Determine the (x, y) coordinate at the center of the cell enclosing the given text.  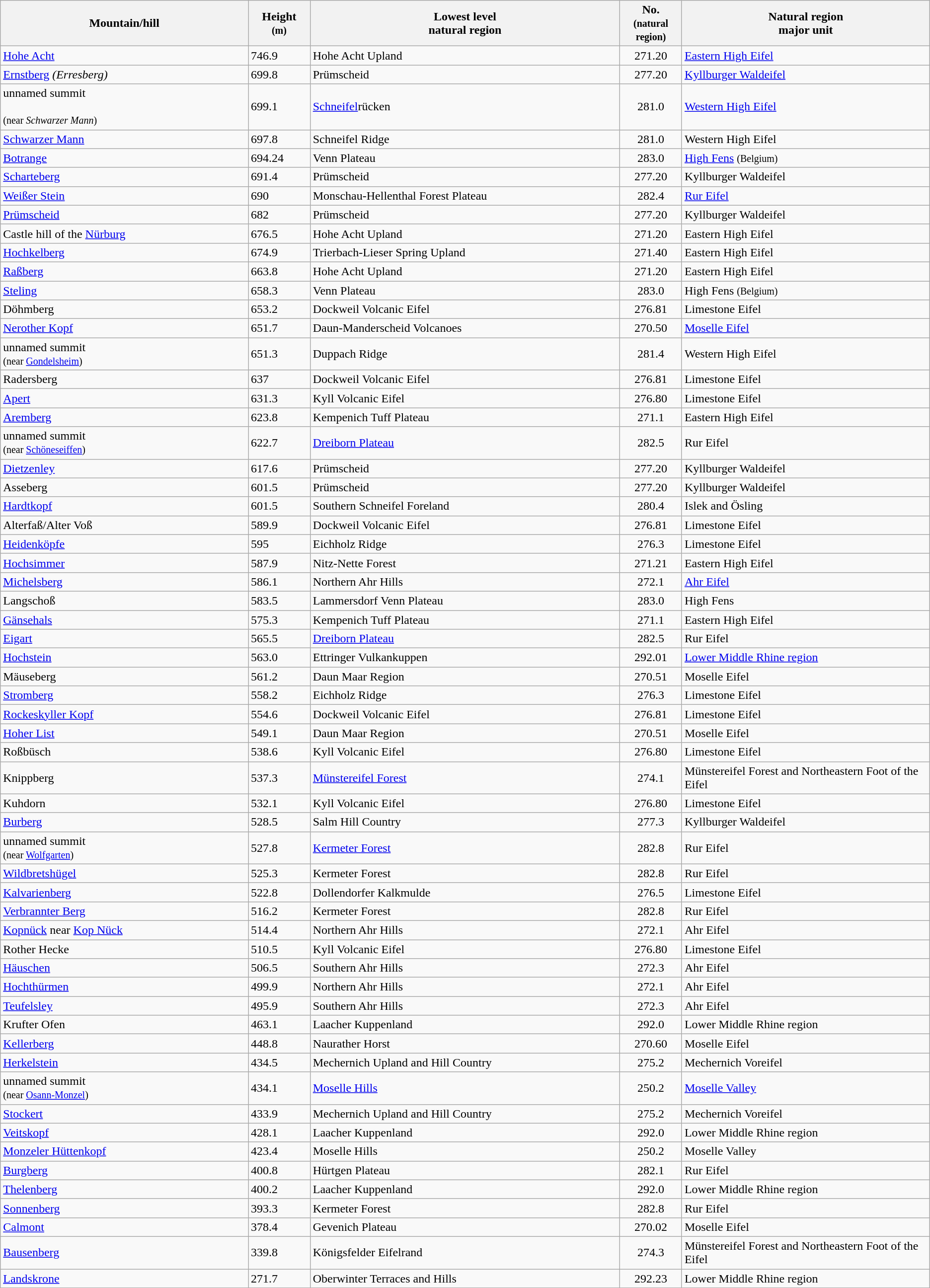
510.5 (279, 949)
448.8 (279, 1044)
Hochsimmer (124, 563)
658.3 (279, 291)
292.23 (651, 1278)
532.1 (279, 803)
282.4 (651, 196)
565.5 (279, 639)
Lammersdorf Venn Plateau (465, 601)
unnamed summit(near Wolfgarten) (124, 847)
583.5 (279, 601)
434.5 (279, 1062)
Landskrone (124, 1278)
Verbrannter Berg (124, 911)
Dollendorfer Kalkmulde (465, 892)
271.21 (651, 563)
unnamed summit(near Osann-Monzel) (124, 1088)
Botrange (124, 158)
Apert (124, 398)
339.8 (279, 1253)
Hürtgen Plateau (465, 1170)
Hochthürmen (124, 987)
Stromberg (124, 695)
Scharteberg (124, 177)
unnamed summit(near Schöneseiffen) (124, 443)
699.8 (279, 75)
Natural regionmajor unit (806, 23)
Lowest levelnatural region (465, 23)
537.3 (279, 778)
514.4 (279, 930)
622.7 (279, 443)
586.1 (279, 582)
433.9 (279, 1114)
623.8 (279, 417)
281.4 (651, 354)
280.4 (651, 506)
Kopnück near Kop Nück (124, 930)
595 (279, 544)
538.6 (279, 752)
378.4 (279, 1227)
Naurather Horst (465, 1044)
Dietzenley (124, 468)
434.1 (279, 1088)
400.8 (279, 1170)
Stockert (124, 1114)
525.3 (279, 873)
Hohe Acht (124, 56)
697.8 (279, 139)
Nerother Kopf (124, 328)
Knippberg (124, 778)
699.1 (279, 107)
Eigart (124, 639)
High Fens (806, 601)
499.9 (279, 987)
Sonnenberg (124, 1208)
Castle hill of the Nürburg (124, 233)
Wildbretshügel (124, 873)
694.24 (279, 158)
Königsfelder Eifelrand (465, 1253)
746.9 (279, 56)
Kuhdorn (124, 803)
Daun-Manderscheid Volcanoes (465, 328)
Thelenberg (124, 1189)
495.9 (279, 1006)
Monzeler Hüttenkopf (124, 1151)
Gänsehals (124, 619)
563.0 (279, 658)
Steling (124, 291)
676.5 (279, 233)
Gevenich Plateau (465, 1227)
674.9 (279, 252)
unnamed summit(near Schwarzer Mann) (124, 107)
Trierbach-Lieser Spring Upland (465, 252)
Ettringer Vulkankuppen (465, 658)
516.2 (279, 911)
651.3 (279, 354)
282.1 (651, 1170)
663.8 (279, 271)
527.8 (279, 847)
Burberg (124, 822)
Teufelsley (124, 1006)
631.3 (279, 398)
Michelsberg (124, 582)
Häuschen (124, 968)
Heidenköpfe (124, 544)
428.1 (279, 1133)
653.2 (279, 309)
Mäuseberg (124, 677)
Langschoß (124, 601)
Asseberg (124, 487)
Calmont (124, 1227)
unnamed summit(near Gondelsheim) (124, 354)
Döhmberg (124, 309)
423.4 (279, 1151)
Islek and Ösling (806, 506)
400.2 (279, 1189)
274.3 (651, 1253)
276.5 (651, 892)
Schneifel Ridge (465, 139)
561.2 (279, 677)
Rother Hecke (124, 949)
Salm Hill Country (465, 822)
Schwarzer Mann (124, 139)
637 (279, 379)
691.4 (279, 177)
Ernstberg (Erresberg) (124, 75)
Radersberg (124, 379)
Raßberg (124, 271)
Herkelstein (124, 1062)
682 (279, 215)
274.1 (651, 778)
393.3 (279, 1208)
Hochstein (124, 658)
Duppach Ridge (465, 354)
690 (279, 196)
554.6 (279, 714)
271.40 (651, 252)
Aremberg (124, 417)
292.01 (651, 658)
270.60 (651, 1044)
Monschau-Hellenthal Forest Plateau (465, 196)
Height(m) (279, 23)
271.7 (279, 1278)
575.3 (279, 619)
Hochkelberg (124, 252)
558.2 (279, 695)
506.5 (279, 968)
528.5 (279, 822)
Mountain/hill (124, 23)
Münstereifel Forest (465, 778)
270.50 (651, 328)
270.02 (651, 1227)
Krufter Ofen (124, 1025)
Kalvarienberg (124, 892)
Alterfaß/Alter Voß (124, 525)
Kellerberg (124, 1044)
Southern Schneifel Foreland (465, 506)
651.7 (279, 328)
522.8 (279, 892)
Nitz-Nette Forest (465, 563)
Rockeskyller Kopf (124, 714)
549.1 (279, 733)
Burgberg (124, 1170)
Hoher List (124, 733)
589.9 (279, 525)
587.9 (279, 563)
Veitskopf (124, 1133)
Bausenberg (124, 1253)
Roßbüsch (124, 752)
Weißer Stein (124, 196)
Hardtkopf (124, 506)
617.6 (279, 468)
277.3 (651, 822)
Schneifelrücken (465, 107)
No.(natural region) (651, 23)
463.1 (279, 1025)
Oberwinter Terraces and Hills (465, 1278)
